From the cell containing the given text, extract its center point as (X, Y) coordinate. 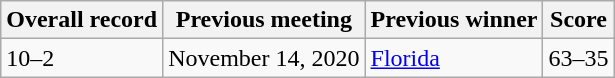
Previous meeting (264, 20)
10–2 (82, 58)
Score (578, 20)
63–35 (578, 58)
Florida (454, 58)
Overall record (82, 20)
Previous winner (454, 20)
November 14, 2020 (264, 58)
